Determine the [X, Y] coordinate at the center of the cell enclosing the given text.  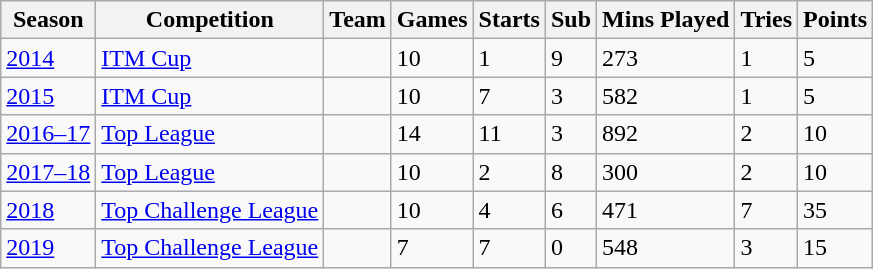
471 [666, 210]
2016–17 [48, 134]
6 [570, 210]
892 [666, 134]
Points [836, 20]
2014 [48, 58]
11 [509, 134]
300 [666, 172]
2017–18 [48, 172]
Starts [509, 20]
Team [358, 20]
548 [666, 248]
Season [48, 20]
4 [509, 210]
273 [666, 58]
2015 [48, 96]
15 [836, 248]
0 [570, 248]
14 [432, 134]
2019 [48, 248]
Mins Played [666, 20]
Sub [570, 20]
8 [570, 172]
Games [432, 20]
Tries [766, 20]
35 [836, 210]
2018 [48, 210]
9 [570, 58]
Competition [210, 20]
582 [666, 96]
